Provide the [X, Y] coordinate of the cell's center where the given text is located.  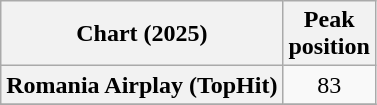
Romania Airplay (TopHit) [142, 85]
Peakposition [329, 34]
83 [329, 85]
Chart (2025) [142, 34]
